Detect which cell encompasses the target text, then output its [X, Y] center coordinate. 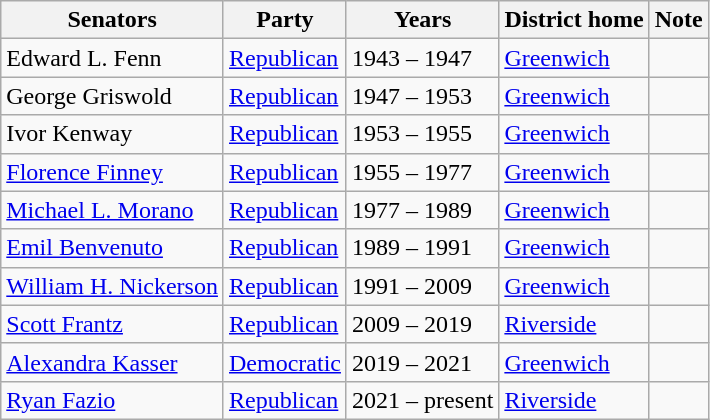
1991 – 2009 [422, 286]
1977 – 1989 [422, 210]
Ivor Kenway [112, 134]
Emil Benvenuto [112, 248]
Ryan Fazio [112, 400]
1947 – 1953 [422, 96]
2009 – 2019 [422, 324]
Party [284, 20]
Democratic [284, 362]
District home [574, 20]
William H. Nickerson [112, 286]
Scott Frantz [112, 324]
1955 – 1977 [422, 172]
2019 – 2021 [422, 362]
Years [422, 20]
1943 – 1947 [422, 58]
Note [678, 20]
1989 – 1991 [422, 248]
Alexandra Kasser [112, 362]
2021 – present [422, 400]
Florence Finney [112, 172]
Michael L. Morano [112, 210]
George Griswold [112, 96]
1953 – 1955 [422, 134]
Senators [112, 20]
Edward L. Fenn [112, 58]
